Provide the [x, y] coordinate of the cell's center where the given text is located.  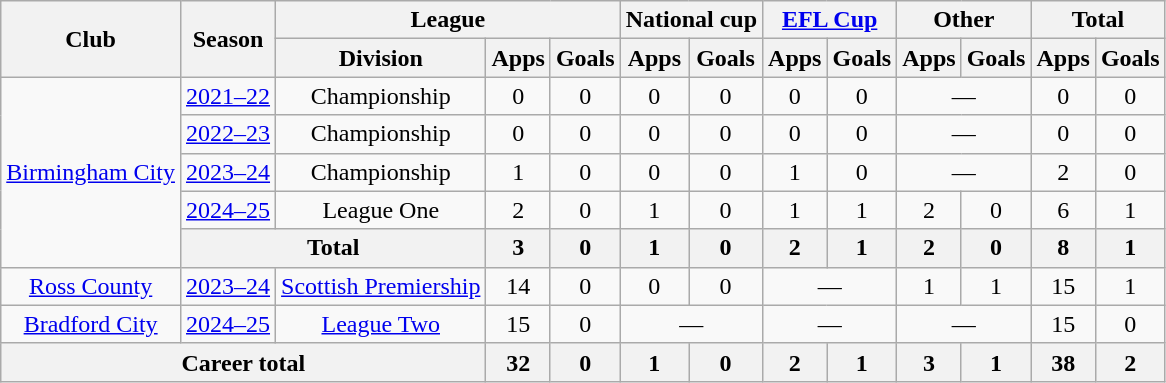
2021–22 [228, 96]
League [448, 20]
8 [1063, 248]
League One [381, 210]
32 [518, 362]
38 [1063, 362]
National cup [691, 20]
Other [964, 20]
League Two [381, 324]
Birmingham City [91, 172]
Bradford City [91, 324]
Ross County [91, 286]
EFL Cup [830, 20]
Career total [244, 362]
6 [1063, 210]
Scottish Premiership [381, 286]
Season [228, 39]
Division [381, 58]
2022–23 [228, 134]
14 [518, 286]
Club [91, 39]
